Extract the [x, y] coordinate from the center of the cell holding the provided text.  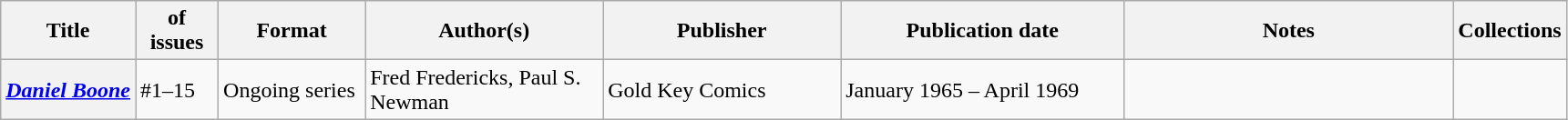
Ongoing series [292, 89]
Fred Fredericks, Paul S. Newman [485, 89]
Publisher [722, 31]
Format [292, 31]
Title [68, 31]
Notes [1288, 31]
Publication date [982, 31]
Collections [1510, 31]
Gold Key Comics [722, 89]
Author(s) [485, 31]
#1–15 [177, 89]
Daniel Boone [68, 89]
of issues [177, 31]
January 1965 – April 1969 [982, 89]
